Scan for the cell matching the given text and deliver its [x, y] coordinate at center. 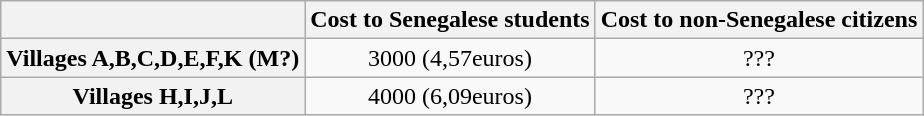
Cost to non-Senegalese citizens [759, 20]
Villages A,B,C,D,E,F,K (M?) [153, 58]
Cost to Senegalese students [450, 20]
4000 (6,09euros) [450, 96]
3000 (4,57euros) [450, 58]
Villages H,I,J,L [153, 96]
